Return the [x, y] coordinate for the center point of the cell that contains the specified text.  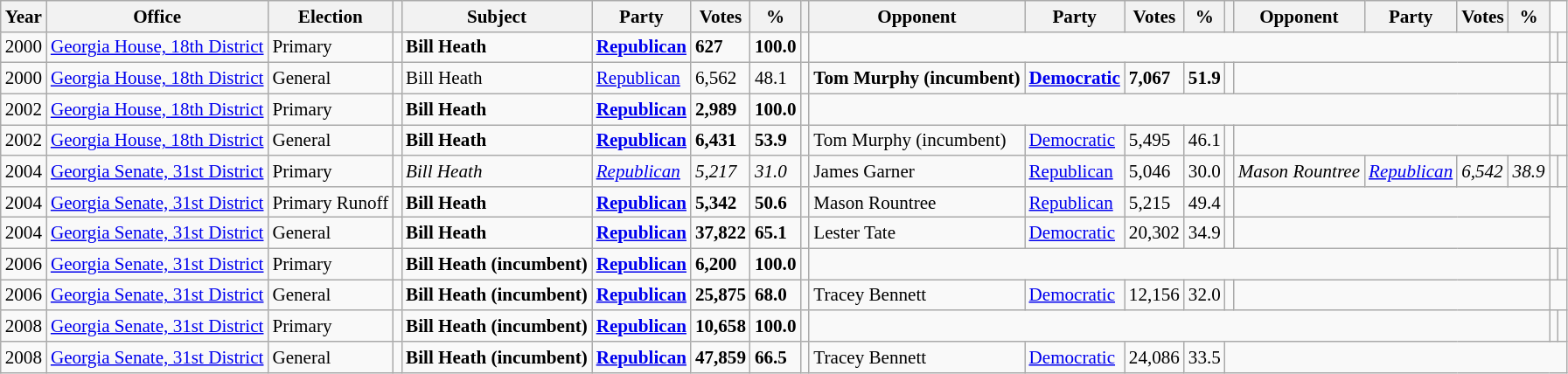
33.5 [1205, 357]
68.0 [775, 295]
24,086 [1154, 357]
37,822 [721, 232]
66.5 [775, 357]
7,067 [1154, 79]
30.0 [1205, 171]
51.9 [1205, 79]
6,431 [721, 140]
10,658 [721, 325]
49.4 [1205, 201]
5,215 [1154, 201]
6,542 [1482, 171]
53.9 [775, 140]
Year [24, 16]
James Garner [916, 171]
6,562 [721, 79]
20,302 [1154, 232]
627 [721, 47]
5,217 [721, 171]
25,875 [721, 295]
Subject [497, 16]
32.0 [1205, 295]
50.6 [775, 201]
48.1 [775, 79]
38.9 [1529, 171]
12,156 [1154, 295]
34.9 [1205, 232]
5,046 [1154, 171]
5,342 [721, 201]
5,495 [1154, 140]
2,989 [721, 108]
6,200 [721, 264]
47,859 [721, 357]
Election [331, 16]
46.1 [1205, 140]
65.1 [775, 232]
Office [157, 16]
31.0 [775, 171]
Lester Tate [916, 232]
Primary Runoff [331, 201]
